Determine the (x, y) coordinate at the center of the cell enclosing the given text.  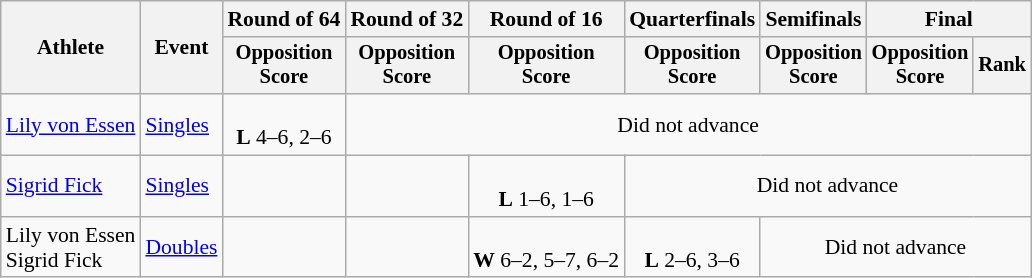
Event (181, 48)
Round of 16 (546, 19)
Round of 64 (284, 19)
Lily von Essen (71, 124)
W 6–2, 5–7, 6–2 (546, 248)
L 2–6, 3–6 (692, 248)
Doubles (181, 248)
Athlete (71, 48)
Rank (1002, 66)
Quarterfinals (692, 19)
Final (949, 19)
Round of 32 (406, 19)
Semifinals (814, 19)
L 4–6, 2–6 (284, 124)
L 1–6, 1–6 (546, 186)
Sigrid Fick (71, 186)
Lily von Essen Sigrid Fick (71, 248)
